Determine the (X, Y) coordinate at the center of the cell enclosing the given text.  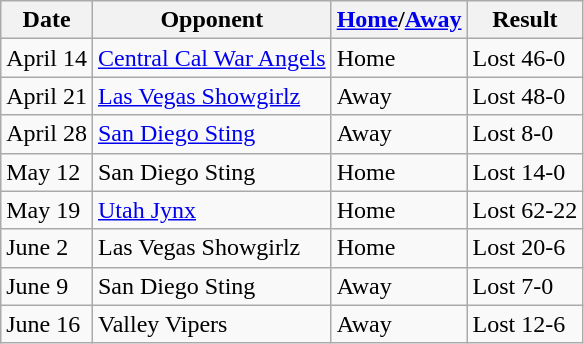
Result (525, 20)
Home/Away (399, 20)
April 28 (47, 134)
Lost 62-22 (525, 210)
May 19 (47, 210)
Lost 20-6 (525, 248)
Lost 46-0 (525, 58)
Date (47, 20)
Opponent (212, 20)
Lost 14-0 (525, 172)
Lost 7-0 (525, 286)
Lost 12-6 (525, 324)
Utah Jynx (212, 210)
Lost 48-0 (525, 96)
June 2 (47, 248)
Valley Vipers (212, 324)
April 21 (47, 96)
April 14 (47, 58)
May 12 (47, 172)
Lost 8-0 (525, 134)
June 9 (47, 286)
June 16 (47, 324)
Central Cal War Angels (212, 58)
